Extract the (x, y) coordinate from the center of the cell holding the provided text.  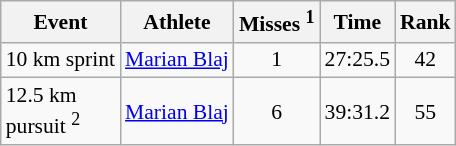
Event (60, 22)
27:25.5 (358, 60)
55 (426, 112)
Time (358, 22)
42 (426, 60)
10 km sprint (60, 60)
6 (277, 112)
Rank (426, 22)
Misses 1 (277, 22)
12.5 km pursuit 2 (60, 112)
1 (277, 60)
39:31.2 (358, 112)
Athlete (177, 22)
